Return (X, Y) of the center of cell containing provided text 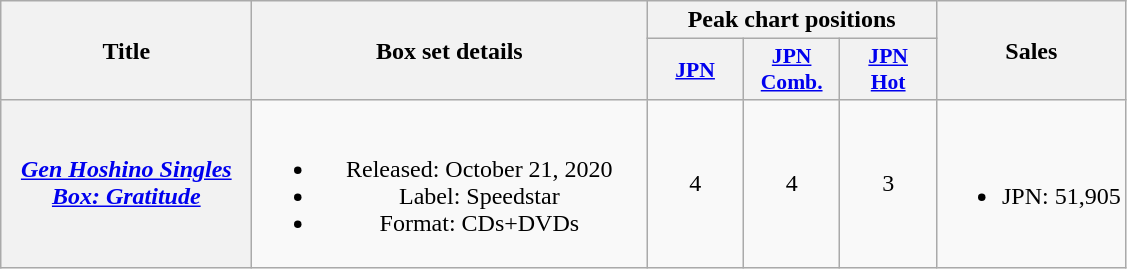
Gen Hoshino Singles Box: Gratitude (126, 184)
Box set details (450, 50)
Sales (1031, 50)
JPN: 51,905 (1031, 184)
JPN (696, 70)
Peak chart positions (792, 20)
Released: October 21, 2020Label: SpeedstarFormat: CDs+DVDs (450, 184)
JPNComb. (792, 70)
Title (126, 50)
JPNHot (888, 70)
3 (888, 184)
